Extract the (X, Y) coordinate from the center of the cell holding the provided text.  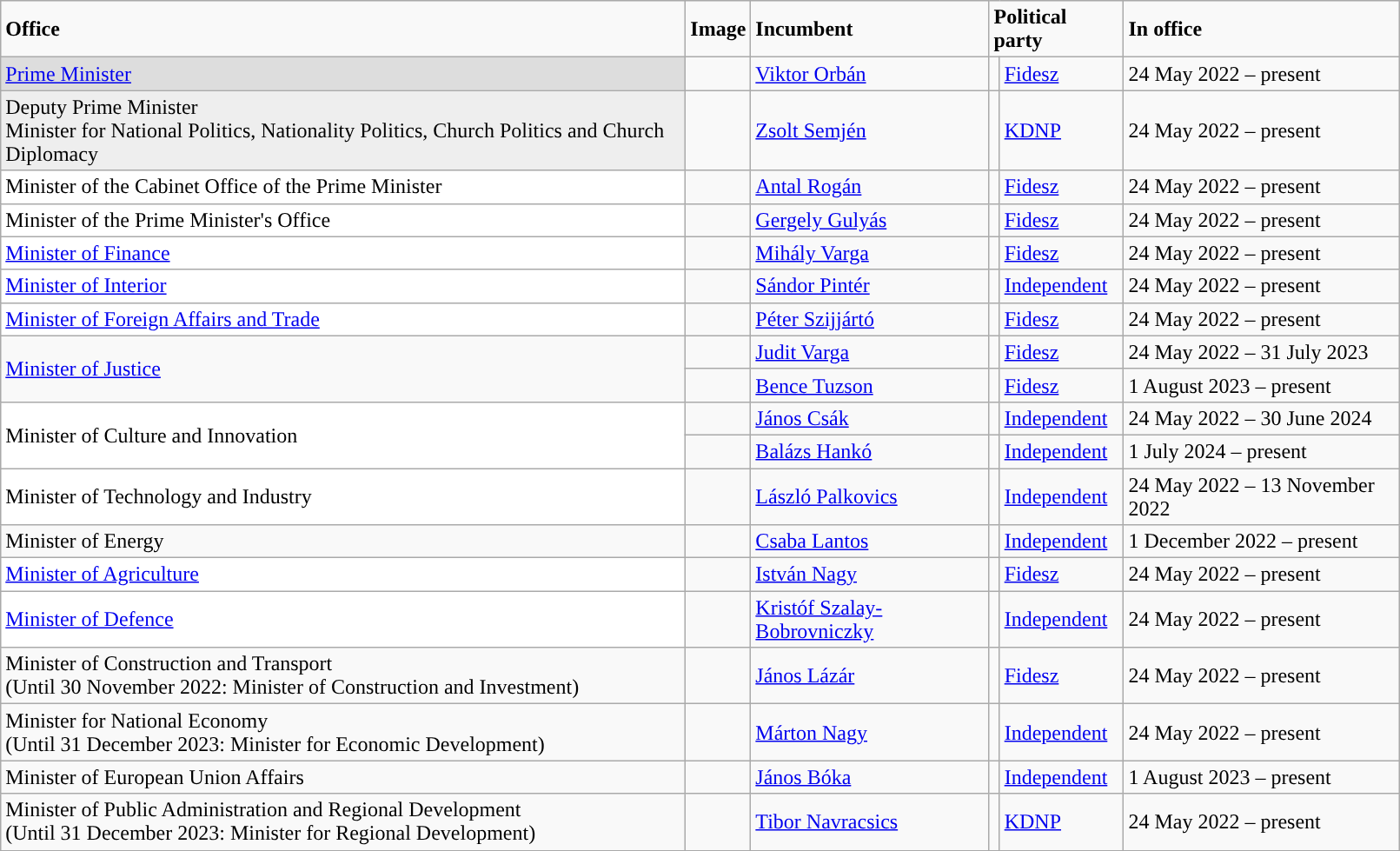
Bence Tuzson (870, 385)
Minister of Agriculture (343, 575)
Prime Minister (343, 74)
Minister of Energy (343, 542)
János Csák (870, 418)
Kristóf Szalay-Bobrovniczky (870, 619)
Minister for National Economy(Until 31 December 2023: Minister for Economic Development) (343, 732)
Minister of the Prime Minister's Office (343, 220)
Minister of the Cabinet Office of the Prime Minister (343, 187)
János Lázár (870, 676)
Balázs Hankó (870, 451)
Minister of Justice (343, 369)
Minister of Finance (343, 253)
Incumbent (870, 30)
Political party (1057, 30)
Minister of Interior (343, 286)
Minister of Culture and Innovation (343, 435)
24 May 2022 – 13 November 2022 (1262, 495)
János Bóka (870, 777)
In office (1262, 30)
Deputy Prime MinisterMinister for National Politics, Nationality Politics, Church Politics and Church Diplomacy (343, 130)
24 May 2022 – 30 June 2024 (1262, 418)
Minister of Foreign Affairs and Trade (343, 319)
Péter Szijjártó (870, 319)
István Nagy (870, 575)
Judit Varga (870, 352)
24 May 2022 – 31 July 2023 (1262, 352)
Minister of Defence (343, 619)
Minister of Public Administration and Regional Development(Until 31 December 2023: Minister for Regional Development) (343, 822)
Minister of European Union Affairs (343, 777)
Márton Nagy (870, 732)
Viktor Orbán (870, 74)
László Palkovics (870, 495)
Mihály Varga (870, 253)
Sándor Pintér (870, 286)
Antal Rogán (870, 187)
Gergely Gulyás (870, 220)
1 December 2022 – present (1262, 542)
Image (718, 30)
Zsolt Semjén (870, 130)
1 July 2024 – present (1262, 451)
Tibor Navracsics (870, 822)
Csaba Lantos (870, 542)
Minister of Construction and Transport(Until 30 November 2022: Minister of Construction and Investment) (343, 676)
Minister of Technology and Industry (343, 495)
Office (343, 30)
